Return the (X, Y) coordinate for the center point of the cell that contains the specified text.  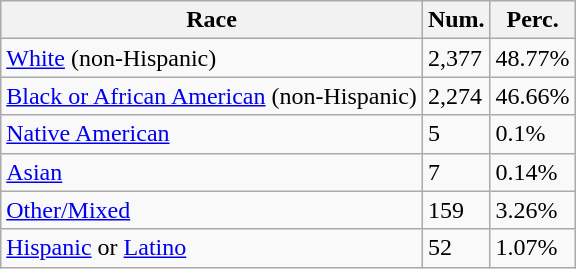
5 (456, 134)
Num. (456, 20)
52 (456, 248)
7 (456, 172)
Native American (212, 134)
Race (212, 20)
2,274 (456, 96)
0.1% (532, 134)
Asian (212, 172)
48.77% (532, 58)
46.66% (532, 96)
0.14% (532, 172)
White (non-Hispanic) (212, 58)
1.07% (532, 248)
159 (456, 210)
3.26% (532, 210)
Black or African American (non-Hispanic) (212, 96)
Perc. (532, 20)
Other/Mixed (212, 210)
Hispanic or Latino (212, 248)
2,377 (456, 58)
